Find where the given text appears and provide that cell's center as (x, y) coordinate. 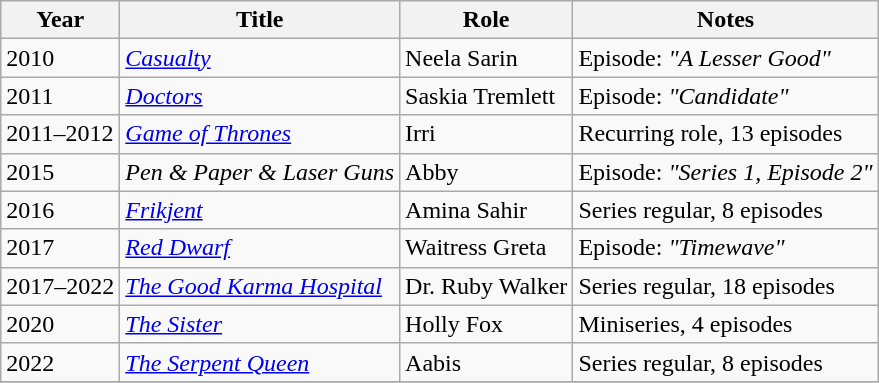
2011 (60, 96)
The Serpent Queen (260, 362)
Irri (486, 134)
Pen & Paper & Laser Guns (260, 172)
Game of Thrones (260, 134)
Saskia Tremlett (486, 96)
Abby (486, 172)
Aabis (486, 362)
The Good Karma Hospital (260, 286)
The Sister (260, 324)
Red Dwarf (260, 248)
2010 (60, 58)
Dr. Ruby Walker (486, 286)
Casualty (260, 58)
Miniseries, 4 episodes (726, 324)
2015 (60, 172)
Episode: "Timewave" (726, 248)
Title (260, 20)
Amina Sahir (486, 210)
2022 (60, 362)
Frikjent (260, 210)
Year (60, 20)
2017 (60, 248)
Episode: "Series 1, Episode 2" (726, 172)
Episode: "A Lesser Good" (726, 58)
Neela Sarin (486, 58)
Series regular, 18 episodes (726, 286)
Doctors (260, 96)
Waitress Greta (486, 248)
2016 (60, 210)
Notes (726, 20)
Recurring role, 13 episodes (726, 134)
2020 (60, 324)
2017–2022 (60, 286)
Role (486, 20)
2011–2012 (60, 134)
Episode: "Candidate" (726, 96)
Holly Fox (486, 324)
